Determine the [X, Y] coordinate at the center of the cell enclosing the given text.  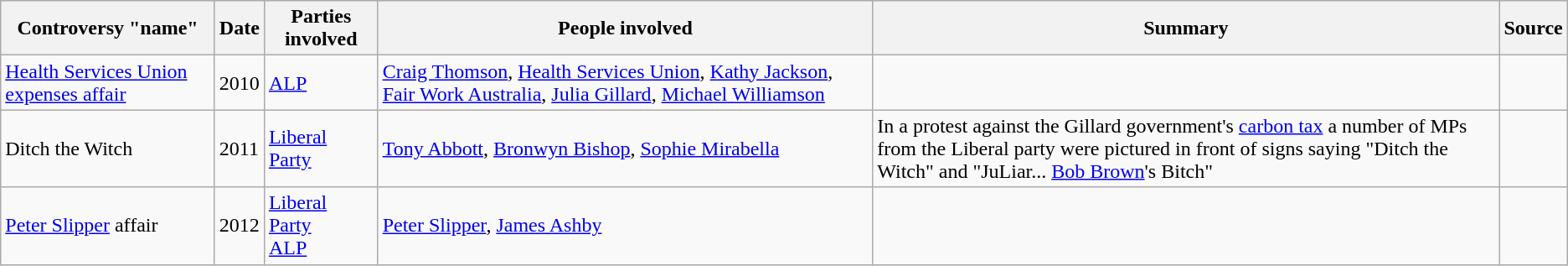
Controversy "name" [108, 29]
Craig Thomson, Health Services Union, Kathy Jackson, Fair Work Australia, Julia Gillard, Michael Williamson [625, 82]
ALP [321, 82]
Peter Slipper affair [108, 226]
Tony Abbott, Bronwyn Bishop, Sophie Mirabella [625, 149]
People involved [625, 29]
Liberal Party [321, 149]
Parties involved [321, 29]
2012 [240, 226]
Summary [1186, 29]
Ditch the Witch [108, 149]
Date [240, 29]
Health Services Union expenses affair [108, 82]
2011 [240, 149]
Liberal PartyALP [321, 226]
Source [1533, 29]
Peter Slipper, James Ashby [625, 226]
2010 [240, 82]
